Determine the (X, Y) coordinate at the center of the cell enclosing the given text.  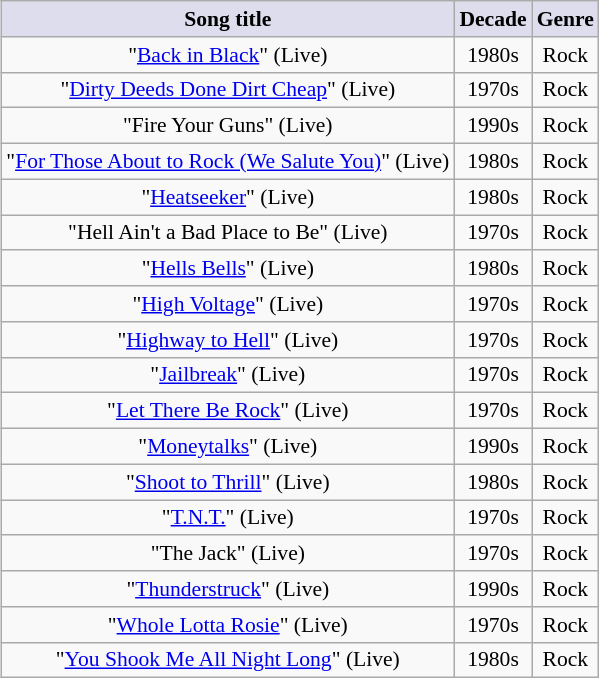
"Fire Your Guns" (Live) (228, 126)
"For Those About to Rock (We Salute You)" (Live) (228, 161)
"Hell Ain't a Bad Place to Be" (Live) (228, 232)
"The Jack" (Live) (228, 553)
Genre (566, 19)
"Thunderstruck" (Live) (228, 589)
"You Shook Me All Night Long" (Live) (228, 660)
"Hells Bells" (Live) (228, 268)
"Let There Be Rock" (Live) (228, 411)
"High Voltage" (Live) (228, 304)
"Heatseeker" (Live) (228, 197)
"Highway to Hell" (Live) (228, 339)
"Moneytalks" (Live) (228, 446)
"Shoot to Thrill" (Live) (228, 482)
Song title (228, 19)
"T.N.T." (Live) (228, 518)
"Back in Black" (Live) (228, 54)
"Whole Lotta Rosie" (Live) (228, 624)
"Dirty Deeds Done Dirt Cheap" (Live) (228, 90)
Decade (492, 19)
"Jailbreak" (Live) (228, 375)
